Identify which cell holds the provided text, then report its [X, Y] central coordinate. 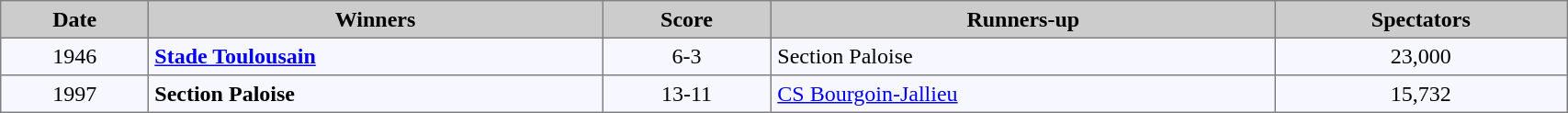
6-3 [687, 56]
13-11 [687, 94]
Stade Toulousain [376, 56]
Score [687, 19]
CS Bourgoin-Jallieu [1023, 94]
Date [75, 19]
23,000 [1421, 56]
1946 [75, 56]
1997 [75, 94]
Winners [376, 19]
15,732 [1421, 94]
Spectators [1421, 19]
Runners-up [1023, 19]
